Return the (x, y) coordinate for the center point of the cell that contains the specified text.  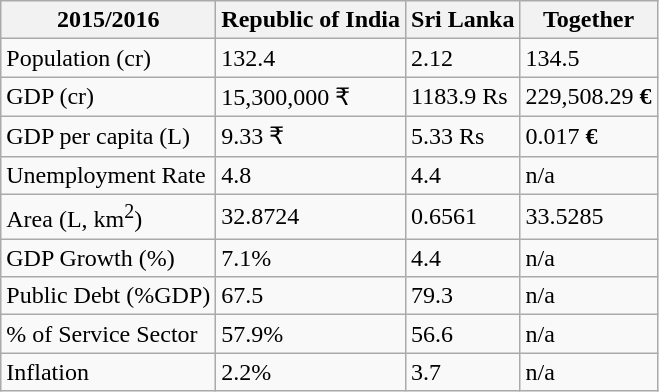
79.3 (463, 296)
Public Debt (%GDP) (108, 296)
67.5 (311, 296)
GDP Growth (%) (108, 258)
GDP (cr) (108, 97)
2.12 (463, 58)
Population (cr) (108, 58)
1183.9 Rs (463, 97)
32.8724 (311, 216)
Area (L, km2) (108, 216)
57.9% (311, 334)
% of Service Sector (108, 334)
GDP per capita (L) (108, 136)
5.33 Rs (463, 136)
15,300,000 ₹ (311, 97)
229,508.29 € (588, 97)
4.8 (311, 175)
Inflation (108, 372)
134.5 (588, 58)
33.5285 (588, 216)
9.33 ₹ (311, 136)
Republic of India (311, 20)
3.7 (463, 372)
Unemployment Rate (108, 175)
7.1% (311, 258)
Together (588, 20)
0.6561 (463, 216)
2015/2016 (108, 20)
56.6 (463, 334)
2.2% (311, 372)
0.017 € (588, 136)
Sri Lanka (463, 20)
132.4 (311, 58)
